Find where the given text appears and provide that cell's center as [X, Y] coordinate. 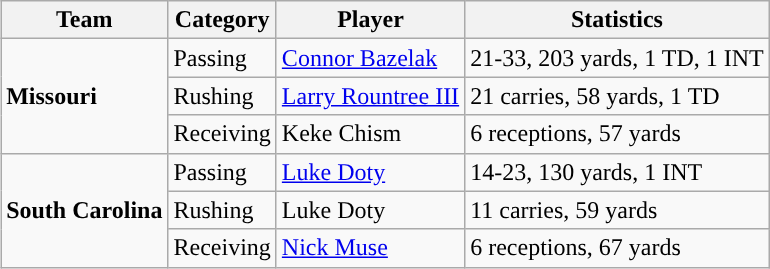
6 receptions, 67 yards [618, 248]
Statistics [618, 20]
6 receptions, 57 yards [618, 134]
Larry Rountree III [370, 96]
14-23, 130 yards, 1 INT [618, 172]
Keke Chism [370, 134]
11 carries, 59 yards [618, 210]
Nick Muse [370, 248]
Player [370, 20]
South Carolina [84, 210]
21-33, 203 yards, 1 TD, 1 INT [618, 58]
21 carries, 58 yards, 1 TD [618, 96]
Missouri [84, 96]
Connor Bazelak [370, 58]
Team [84, 20]
Category [222, 20]
